Pinpoint the cell where the given text exists, returning its (x, y) midpoint coordinate. 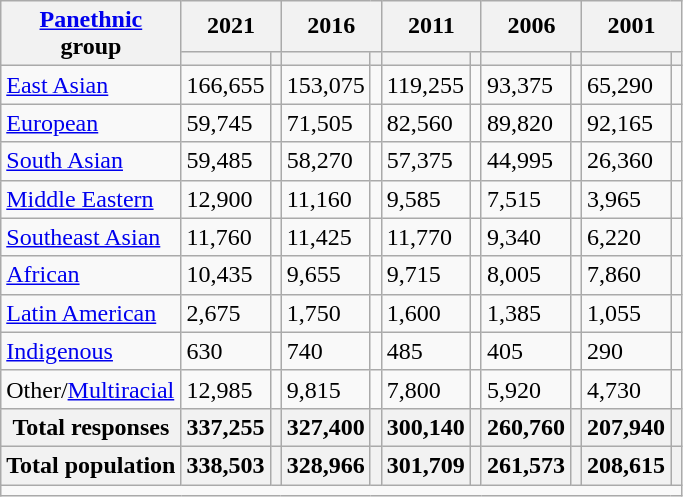
59,485 (226, 161)
290 (626, 351)
2011 (431, 26)
207,940 (626, 427)
12,900 (226, 199)
59,745 (226, 123)
71,505 (326, 123)
9,715 (426, 275)
57,375 (426, 161)
East Asian (91, 85)
26,360 (626, 161)
260,760 (526, 427)
1,600 (426, 313)
301,709 (426, 465)
African (91, 275)
5,920 (526, 389)
Middle Eastern (91, 199)
8,005 (526, 275)
92,165 (626, 123)
9,815 (326, 389)
7,800 (426, 389)
Total population (91, 465)
7,860 (626, 275)
4,730 (626, 389)
300,140 (426, 427)
1,385 (526, 313)
South Asian (91, 161)
2,675 (226, 313)
Other/Multiracial (91, 389)
Panethnicgroup (91, 34)
208,615 (626, 465)
6,220 (626, 237)
328,966 (326, 465)
338,503 (226, 465)
7,515 (526, 199)
2006 (531, 26)
9,655 (326, 275)
Latin American (91, 313)
2021 (231, 26)
119,255 (426, 85)
11,160 (326, 199)
2016 (331, 26)
153,075 (326, 85)
Indigenous (91, 351)
740 (326, 351)
337,255 (226, 427)
327,400 (326, 427)
65,290 (626, 85)
European (91, 123)
261,573 (526, 465)
12,985 (226, 389)
11,425 (326, 237)
485 (426, 351)
44,995 (526, 161)
2001 (632, 26)
11,760 (226, 237)
3,965 (626, 199)
Southeast Asian (91, 237)
Total responses (91, 427)
630 (226, 351)
93,375 (526, 85)
405 (526, 351)
166,655 (226, 85)
1,750 (326, 313)
1,055 (626, 313)
9,585 (426, 199)
82,560 (426, 123)
89,820 (526, 123)
58,270 (326, 161)
11,770 (426, 237)
10,435 (226, 275)
9,340 (526, 237)
